Return the (X, Y) coordinate for the center point of the cell that contains the specified text.  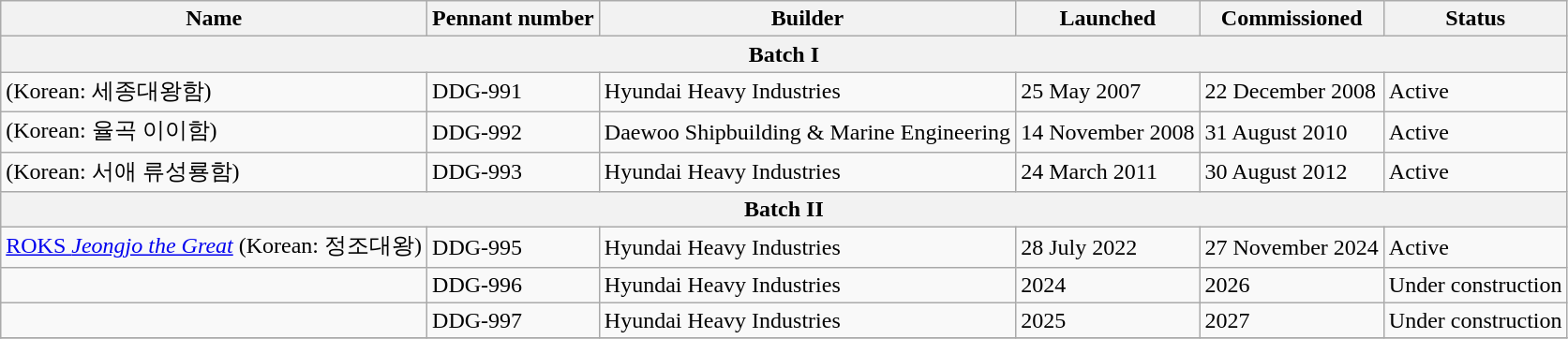
ROKS Jeongjo the Great (Korean: 정조대왕) (214, 247)
14 November 2008 (1108, 131)
(Korean: 율곡 이이함) (214, 131)
(Korean: 세종대왕함) (214, 92)
DDG-997 (514, 320)
2026 (1292, 285)
DDG-993 (514, 172)
Launched (1108, 19)
2024 (1108, 285)
Builder (807, 19)
Name (214, 19)
27 November 2024 (1292, 247)
Status (1475, 19)
25 May 2007 (1108, 92)
Commissioned (1292, 19)
Daewoo Shipbuilding & Marine Engineering (807, 131)
31 August 2010 (1292, 131)
2025 (1108, 320)
2027 (1292, 320)
24 March 2011 (1108, 172)
(Korean: 서애 류성룡함) (214, 172)
30 August 2012 (1292, 172)
22 December 2008 (1292, 92)
Batch II (784, 210)
28 July 2022 (1108, 247)
DDG-991 (514, 92)
DDG-996 (514, 285)
DDG-995 (514, 247)
DDG-992 (514, 131)
Batch I (784, 54)
Pennant number (514, 19)
